Identify which cell holds the provided text, then report its [X, Y] central coordinate. 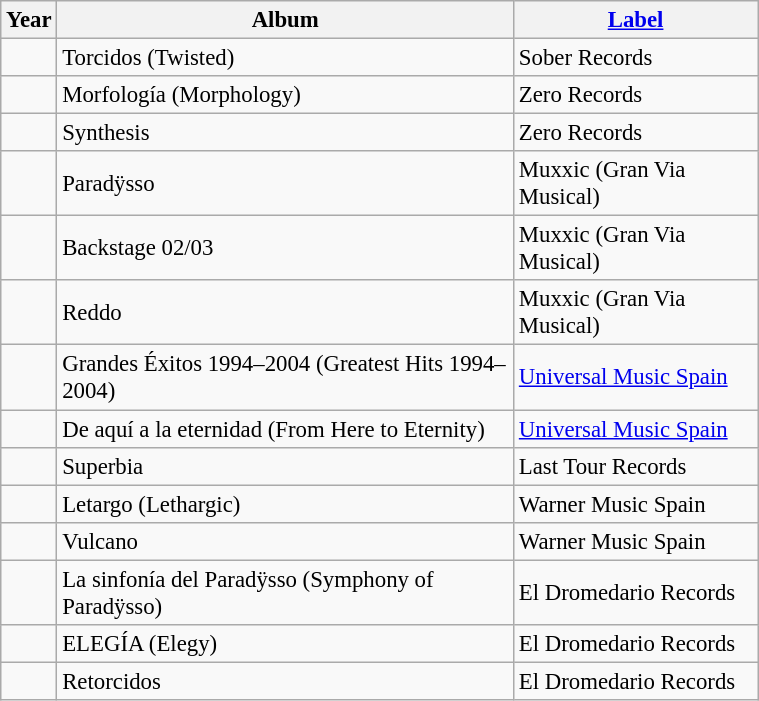
Superbia [286, 466]
Reddo [286, 312]
Paradÿsso [286, 184]
Retorcidos [286, 681]
Torcidos (Twisted) [286, 58]
Vulcano [286, 541]
Last Tour Records [636, 466]
Year [29, 20]
Morfología (Morphology) [286, 95]
Grandes Éxitos 1994–2004 (Greatest Hits 1994–2004) [286, 378]
Sober Records [636, 58]
Backstage 02/03 [286, 248]
Label [636, 20]
Album [286, 20]
Letargo (Lethargic) [286, 504]
Synthesis [286, 133]
ELEGÍA (Elegy) [286, 644]
La sinfonía del Paradÿsso (Symphony of Paradÿsso) [286, 592]
De aquí a la eternidad (From Here to Eternity) [286, 429]
